Search for the cell housing the specified text and yield its [X, Y] center coordinate. 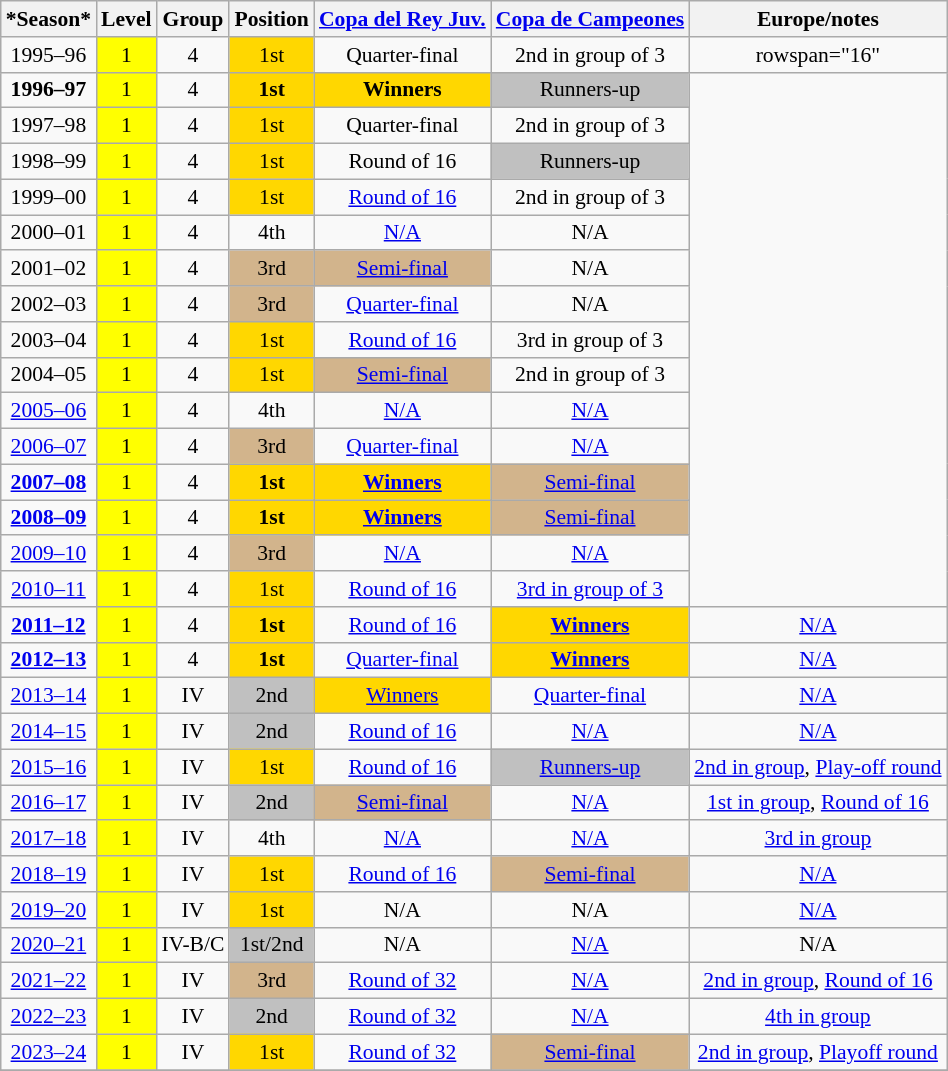
2017–18 [48, 839]
1st/2nd [271, 945]
1996–97 [48, 90]
2020–21 [48, 945]
rowspan="16" [818, 55]
2013–14 [48, 696]
2nd in group, Round of 16 [818, 981]
2016–17 [48, 803]
1997–98 [48, 126]
2008–09 [48, 518]
2019–20 [48, 910]
2003–04 [48, 340]
IV-B/C [194, 945]
2004–05 [48, 375]
2001–02 [48, 269]
2007–08 [48, 482]
2014–15 [48, 732]
Copa del Rey Juv. [402, 19]
Level [126, 19]
1998–99 [48, 162]
Group [194, 19]
2011–12 [48, 625]
2015–16 [48, 767]
2006–07 [48, 447]
3rd in group [818, 839]
Copa de Campeones [590, 19]
2000–01 [48, 233]
1999–00 [48, 197]
Position [271, 19]
Europe/notes [818, 19]
2nd in group, Playoff round [818, 1052]
2021–22 [48, 981]
2010–11 [48, 589]
2009–10 [48, 554]
1st in group, Round of 16 [818, 803]
*Season* [48, 19]
2002–03 [48, 304]
2022–23 [48, 1017]
2023–24 [48, 1052]
2012–13 [48, 660]
4th in group [818, 1017]
2nd in group, Play-off round [818, 767]
2018–19 [48, 874]
1995–96 [48, 55]
2005–06 [48, 411]
